Detect which cell encompasses the target text, then output its (X, Y) center coordinate. 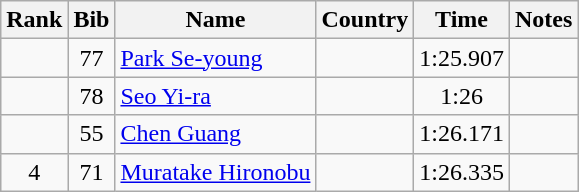
Country (365, 20)
Time (462, 20)
1:26.171 (462, 134)
Muratake Hironobu (216, 172)
71 (92, 172)
1:26.335 (462, 172)
55 (92, 134)
1:25.907 (462, 58)
4 (34, 172)
Chen Guang (216, 134)
77 (92, 58)
1:26 (462, 96)
78 (92, 96)
Rank (34, 20)
Notes (543, 20)
Name (216, 20)
Bib (92, 20)
Seo Yi-ra (216, 96)
Park Se-young (216, 58)
